Identify which cell holds the provided text, then report its [x, y] central coordinate. 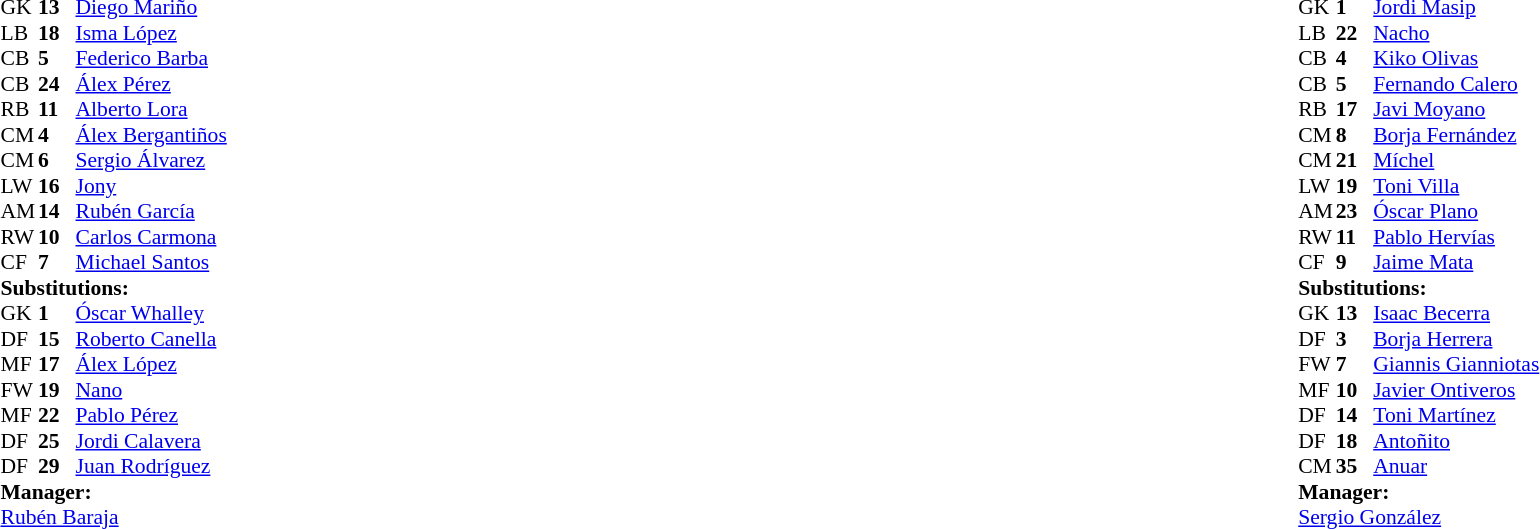
Giannis Gianniotas [1456, 365]
Javier Ontiveros [1456, 390]
Borja Fernández [1456, 135]
Álex Bergantiños [152, 135]
Juan Rodríguez [152, 467]
6 [57, 161]
Isma López [152, 33]
24 [57, 84]
Carlos Carmona [152, 237]
Álex Pérez [152, 84]
Alberto Lora [152, 109]
Toni Villa [1456, 186]
25 [57, 441]
29 [57, 467]
Federico Barba [152, 59]
Rubén García [152, 211]
1 [57, 313]
23 [1355, 211]
Álex López [152, 365]
Nacho [1456, 33]
Anuar [1456, 467]
Isaac Becerra [1456, 313]
15 [57, 339]
16 [57, 186]
Pablo Hervías [1456, 237]
Borja Herrera [1456, 339]
Míchel [1456, 161]
Javi Moyano [1456, 109]
Sergio Álvarez [152, 161]
21 [1355, 161]
Antoñito [1456, 441]
Jordi Calavera [152, 441]
Nano [152, 390]
Toni Martínez [1456, 415]
13 [1355, 313]
3 [1355, 339]
8 [1355, 135]
Jony [152, 186]
Óscar Plano [1456, 211]
Jaime Mata [1456, 263]
Óscar Whalley [152, 313]
Fernando Calero [1456, 84]
Roberto Canella [152, 339]
9 [1355, 263]
Michael Santos [152, 263]
35 [1355, 467]
Kiko Olivas [1456, 59]
Pablo Pérez [152, 415]
